Locate the cell with the specified text and output its [X, Y] center coordinate. 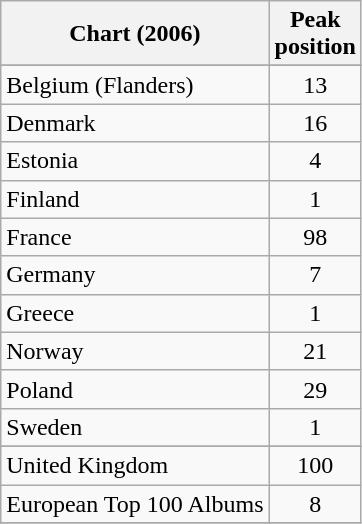
United Kingdom [135, 465]
Denmark [135, 123]
Sweden [135, 427]
98 [315, 237]
Poland [135, 389]
8 [315, 503]
29 [315, 389]
4 [315, 161]
Norway [135, 351]
Belgium (Flanders) [135, 85]
13 [315, 85]
Chart (2006) [135, 34]
European Top 100 Albums [135, 503]
Finland [135, 199]
France [135, 237]
Estonia [135, 161]
16 [315, 123]
100 [315, 465]
7 [315, 275]
Germany [135, 275]
Greece [135, 313]
21 [315, 351]
Peakposition [315, 34]
